Search for the cell housing the specified text and yield its [x, y] center coordinate. 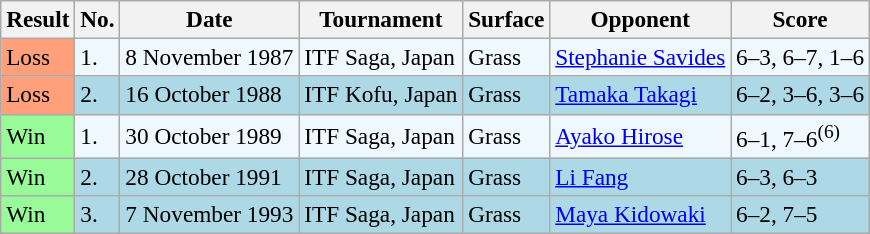
No. [98, 19]
Opponent [640, 19]
3. [98, 214]
Surface [506, 19]
Maya Kidowaki [640, 214]
30 October 1989 [210, 136]
16 October 1988 [210, 95]
6–3, 6–3 [800, 177]
Li Fang [640, 177]
6–2, 7–5 [800, 214]
28 October 1991 [210, 177]
8 November 1987 [210, 57]
Tamaka Takagi [640, 95]
ITF Kofu, Japan [381, 95]
Ayako Hirose [640, 136]
Score [800, 19]
Tournament [381, 19]
Stephanie Savides [640, 57]
Date [210, 19]
6–2, 3–6, 3–6 [800, 95]
Result [38, 19]
6–1, 7–6(6) [800, 136]
6–3, 6–7, 1–6 [800, 57]
7 November 1993 [210, 214]
